Output the (X, Y) coordinate of the center of the cell containing the given text.  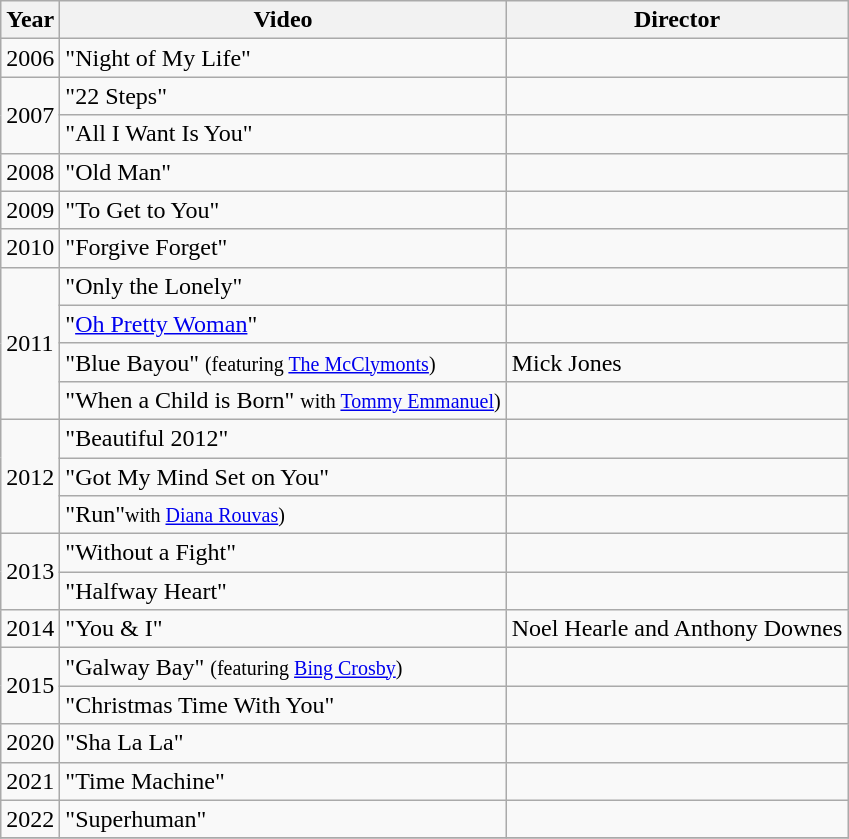
"Time Machine" (283, 781)
"Blue Bayou" (featuring The McClymonts) (283, 362)
2022 (30, 819)
2012 (30, 476)
"Halfway Heart" (283, 591)
2007 (30, 115)
"Beautiful 2012" (283, 438)
"Run"with Diana Rouvas) (283, 515)
Year (30, 20)
"Galway Bay" (featuring Bing Crosby) (283, 667)
"Got My Mind Set on You" (283, 477)
2008 (30, 172)
"Night of My Life" (283, 58)
Mick Jones (677, 362)
"You & I" (283, 629)
Video (283, 20)
"Without a Fight" (283, 553)
2010 (30, 248)
"Only the Lonely" (283, 286)
"Christmas Time With You" (283, 705)
Noel Hearle and Anthony Downes (677, 629)
"To Get to You" (283, 210)
2009 (30, 210)
2011 (30, 343)
"Sha La La" (283, 743)
2014 (30, 629)
2013 (30, 572)
"Old Man" (283, 172)
"Forgive Forget" (283, 248)
"All I Want Is You" (283, 134)
"22 Steps" (283, 96)
"When a Child is Born" with Tommy Emmanuel) (283, 400)
"Oh Pretty Woman" (283, 324)
2020 (30, 743)
2015 (30, 686)
Director (677, 20)
2006 (30, 58)
2021 (30, 781)
"Superhuman" (283, 819)
